Search for the cell housing the specified text and yield its (X, Y) center coordinate. 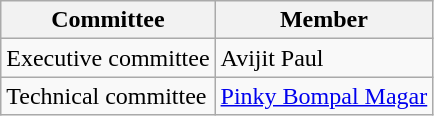
Avijit Paul (324, 58)
Technical committee (108, 96)
Member (324, 20)
Executive committee (108, 58)
Committee (108, 20)
Pinky Bompal Magar (324, 96)
